Return the (X, Y) coordinate for the center point of the cell that contains the specified text.  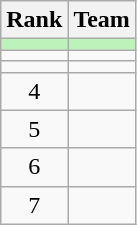
4 (34, 91)
5 (34, 129)
Rank (34, 20)
6 (34, 167)
Team (102, 20)
7 (34, 205)
